Determine the [x, y] coordinate at the center of the cell enclosing the given text.  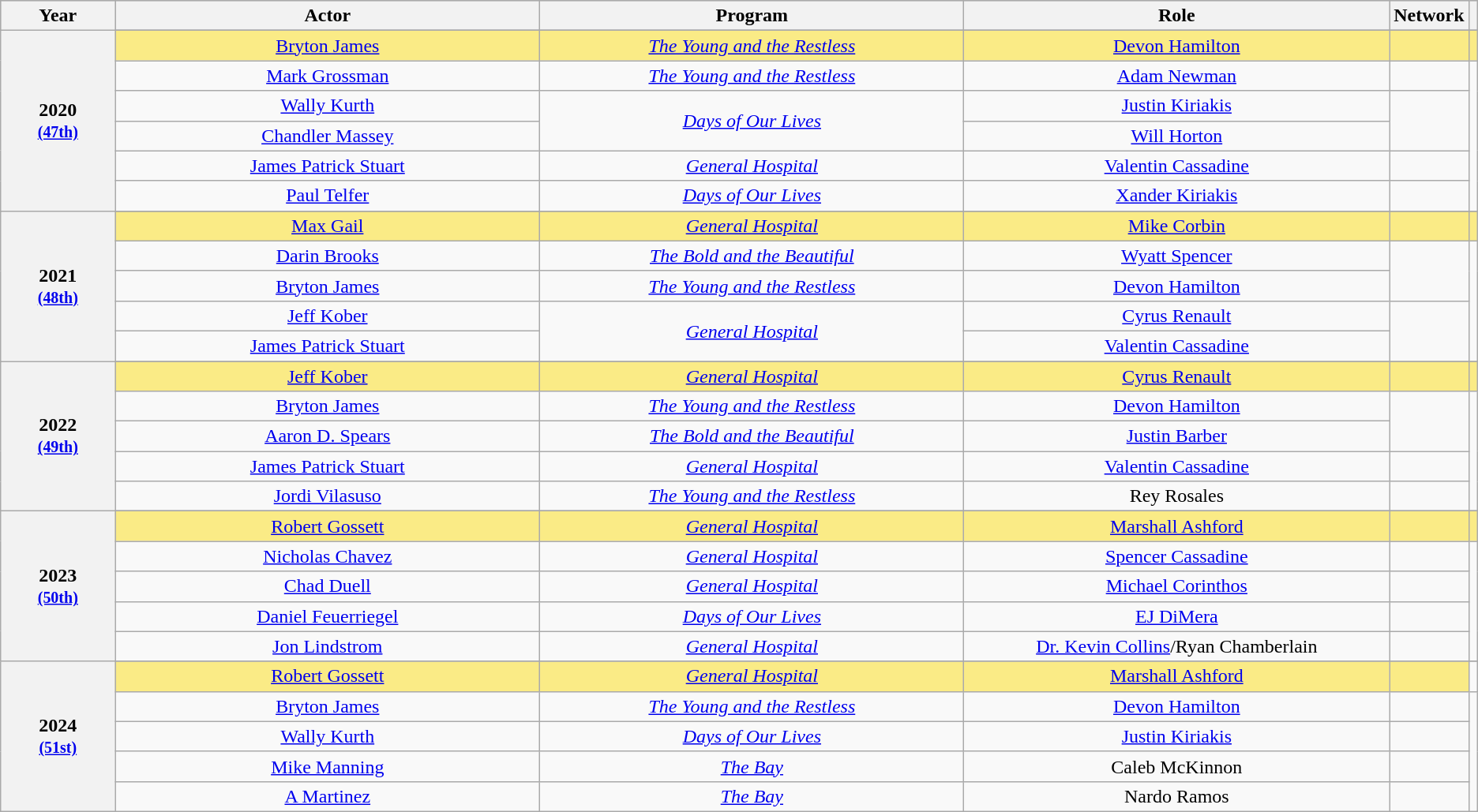
EJ DiMera [1176, 616]
Mike Manning [328, 766]
Adam Newman [1176, 76]
2023 (50th) [58, 586]
Network [1429, 16]
Dr. Kevin Collins/Ryan Chamberlain [1176, 646]
2020 (47th) [58, 121]
Xander Kiriakis [1176, 196]
Aaron D. Spears [328, 436]
Chad Duell [328, 586]
Nicholas Chavez [328, 556]
Actor [328, 16]
Mark Grossman [328, 76]
2021 (48th) [58, 286]
Will Horton [1176, 136]
Chandler Massey [328, 136]
Daniel Feuerriegel [328, 616]
2024 (51st) [58, 736]
Wyatt Spencer [1176, 256]
Justin Barber [1176, 436]
Michael Corinthos [1176, 586]
Max Gail [328, 226]
Program [752, 16]
Spencer Cassadine [1176, 556]
Mike Corbin [1176, 226]
Paul Telfer [328, 196]
Nardo Ramos [1176, 796]
A Martinez [328, 796]
Rey Rosales [1176, 496]
Role [1176, 16]
Jordi Vilasuso [328, 496]
2022 (49th) [58, 436]
Darin Brooks [328, 256]
Year [58, 16]
Caleb McKinnon [1176, 766]
Jon Lindstrom [328, 646]
